For the text-containing cell, return its midpoint in (X, Y) coordinate format. 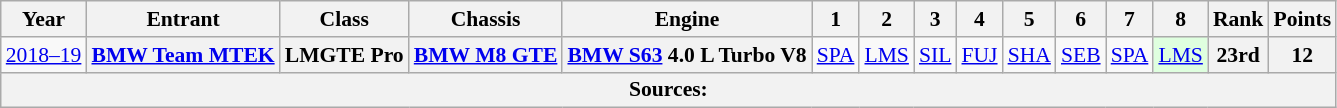
BMW S63 4.0 L Turbo V8 (686, 55)
Chassis (486, 19)
Entrant (182, 19)
4 (979, 19)
3 (936, 19)
SIL (936, 55)
23rd (1238, 55)
Sources: (668, 90)
12 (1302, 55)
FUJ (979, 55)
8 (1180, 19)
1 (836, 19)
2 (886, 19)
BMW M8 GTE (486, 55)
Year (44, 19)
Rank (1238, 19)
2018–19 (44, 55)
SEB (1081, 55)
BMW Team MTEK (182, 55)
Engine (686, 19)
5 (1030, 19)
7 (1130, 19)
Class (344, 19)
SHA (1030, 55)
6 (1081, 19)
LMGTE Pro (344, 55)
Points (1302, 19)
